From the cell containing the given text, extract its center point as (x, y) coordinate. 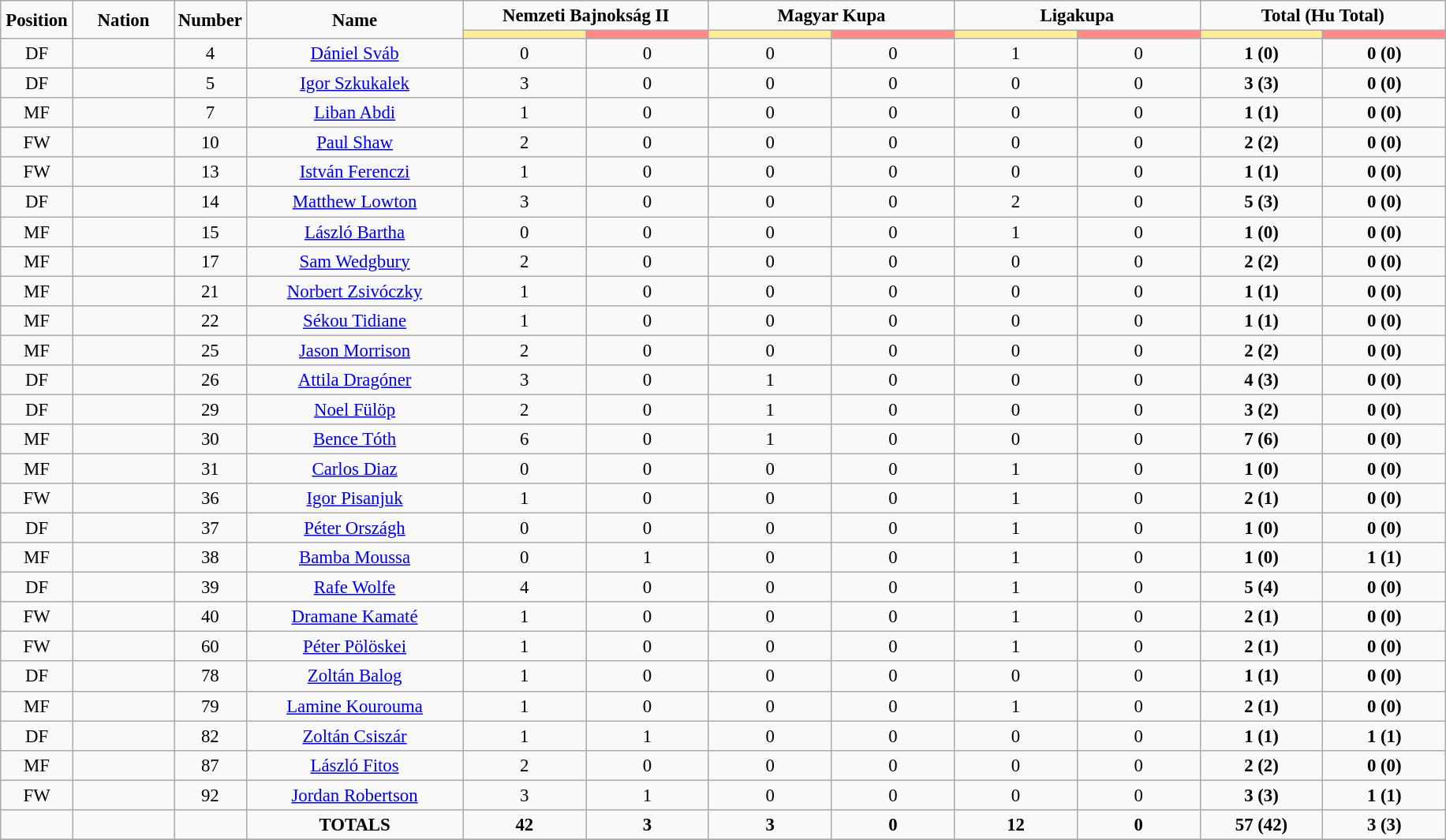
10 (211, 143)
40 (211, 617)
Nation (123, 20)
5 (3) (1261, 202)
60 (211, 647)
30 (211, 439)
Paul Shaw (355, 143)
5 (211, 84)
Name (355, 20)
57 (42) (1261, 825)
14 (211, 202)
Noel Fülöp (355, 409)
39 (211, 588)
7 (211, 113)
87 (211, 765)
92 (211, 795)
12 (1016, 825)
37 (211, 528)
Position (37, 20)
Norbert Zsivóczky (355, 291)
István Ferenczi (355, 173)
78 (211, 677)
42 (525, 825)
82 (211, 736)
6 (525, 439)
Rafe Wolfe (355, 588)
22 (211, 320)
László Fitos (355, 765)
7 (6) (1261, 439)
Jordan Robertson (355, 795)
Igor Pisanjuk (355, 498)
Igor Szkukalek (355, 84)
Liban Abdi (355, 113)
Bence Tóth (355, 439)
15 (211, 232)
Matthew Lowton (355, 202)
31 (211, 469)
38 (211, 558)
13 (211, 173)
29 (211, 409)
Magyar Kupa (831, 16)
Péter Pölöskei (355, 647)
36 (211, 498)
Lamine Kourouma (355, 706)
Zoltán Csiszár (355, 736)
17 (211, 261)
Attila Dragóner (355, 380)
79 (211, 706)
Péter Országh (355, 528)
Number (211, 20)
Bamba Moussa (355, 558)
26 (211, 380)
25 (211, 350)
5 (4) (1261, 588)
László Bartha (355, 232)
Sékou Tidiane (355, 320)
Ligakupa (1078, 16)
TOTALS (355, 825)
21 (211, 291)
3 (2) (1261, 409)
Dramane Kamaté (355, 617)
Zoltán Balog (355, 677)
4 (3) (1261, 380)
Sam Wedgbury (355, 261)
Nemzeti Bajnokság II (585, 16)
Jason Morrison (355, 350)
Dániel Sváb (355, 54)
Total (Hu Total) (1323, 16)
Carlos Diaz (355, 469)
